Extract the (X, Y) coordinate from the center of the cell holding the provided text.  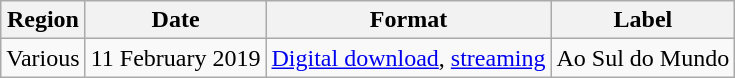
Ao Sul do Mundo (643, 58)
11 February 2019 (176, 58)
Region (43, 20)
Date (176, 20)
Label (643, 20)
Digital download, streaming (408, 58)
Various (43, 58)
Format (408, 20)
